Extract the (X, Y) coordinate from the center of the cell holding the provided text.  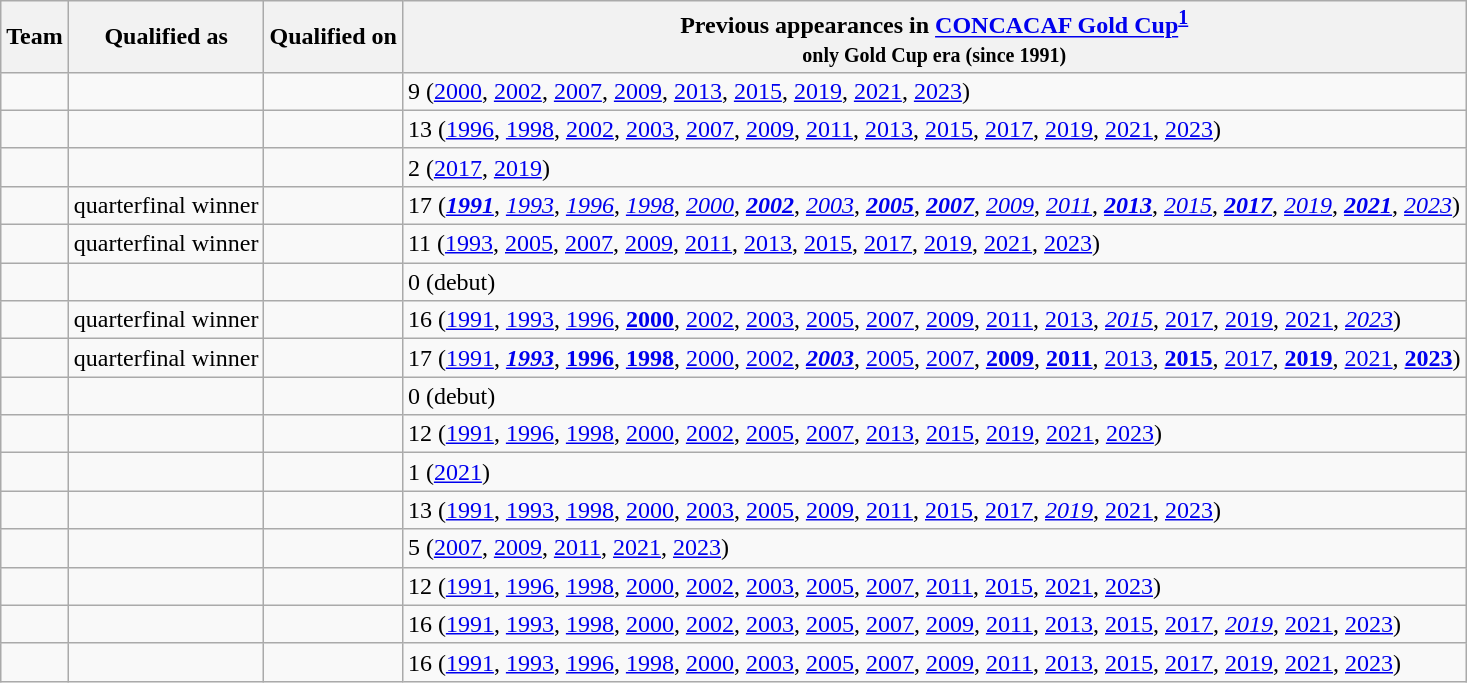
Qualified on (333, 37)
Previous appearances in CONCACAF Gold Cup1only Gold Cup era (since 1991) (934, 37)
13 (1991, 1993, 1998, 2000, 2003, 2005, 2009, 2011, 2015, 2017, 2019, 2021, 2023) (934, 510)
Qualified as (166, 37)
11 (1993, 2005, 2007, 2009, 2011, 2013, 2015, 2017, 2019, 2021, 2023) (934, 244)
16 (1991, 1993, 1996, 1998, 2000, 2003, 2005, 2007, 2009, 2011, 2013, 2015, 2017, 2019, 2021, 2023) (934, 662)
12 (1991, 1996, 1998, 2000, 2002, 2005, 2007, 2013, 2015, 2019, 2021, 2023) (934, 434)
16 (1991, 1993, 1996, 2000, 2002, 2003, 2005, 2007, 2009, 2011, 2013, 2015, 2017, 2019, 2021, 2023) (934, 320)
12 (1991, 1996, 1998, 2000, 2002, 2003, 2005, 2007, 2011, 2015, 2021, 2023) (934, 586)
5 (2007, 2009, 2011, 2021, 2023) (934, 548)
1 (2021) (934, 472)
2 (2017, 2019) (934, 167)
16 (1991, 1993, 1998, 2000, 2002, 2003, 2005, 2007, 2009, 2011, 2013, 2015, 2017, 2019, 2021, 2023) (934, 624)
Team (35, 37)
9 (2000, 2002, 2007, 2009, 2013, 2015, 2019, 2021, 2023) (934, 91)
13 (1996, 1998, 2002, 2003, 2007, 2009, 2011, 2013, 2015, 2017, 2019, 2021, 2023) (934, 129)
